From the cell containing the given text, extract its center point as (X, Y) coordinate. 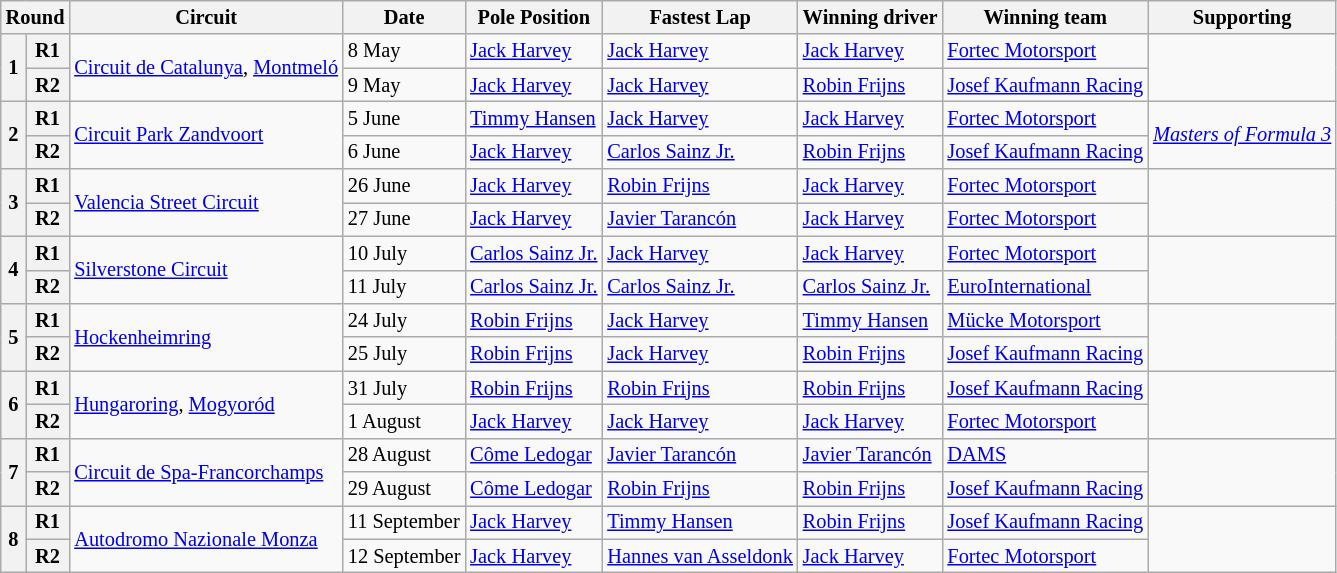
Valencia Street Circuit (206, 202)
Masters of Formula 3 (1242, 134)
Circuit Park Zandvoort (206, 134)
11 September (404, 522)
12 September (404, 556)
Winning driver (870, 17)
Hannes van Asseldonk (700, 556)
10 July (404, 253)
8 May (404, 51)
4 (14, 270)
Silverstone Circuit (206, 270)
9 May (404, 85)
Autodromo Nazionale Monza (206, 538)
28 August (404, 455)
26 June (404, 186)
Mücke Motorsport (1045, 320)
Circuit (206, 17)
Fastest Lap (700, 17)
11 July (404, 287)
5 (14, 336)
6 June (404, 152)
24 July (404, 320)
1 August (404, 421)
Circuit de Catalunya, Montmeló (206, 68)
Hockenheimring (206, 336)
Winning team (1045, 17)
Round (36, 17)
6 (14, 404)
8 (14, 538)
Hungaroring, Mogyoród (206, 404)
5 June (404, 118)
EuroInternational (1045, 287)
Date (404, 17)
27 June (404, 219)
Circuit de Spa-Francorchamps (206, 472)
2 (14, 134)
3 (14, 202)
1 (14, 68)
31 July (404, 388)
Pole Position (534, 17)
25 July (404, 354)
7 (14, 472)
Supporting (1242, 17)
DAMS (1045, 455)
29 August (404, 489)
